Capture the cell that displays the provided text and extract its [X, Y] central coordinate. 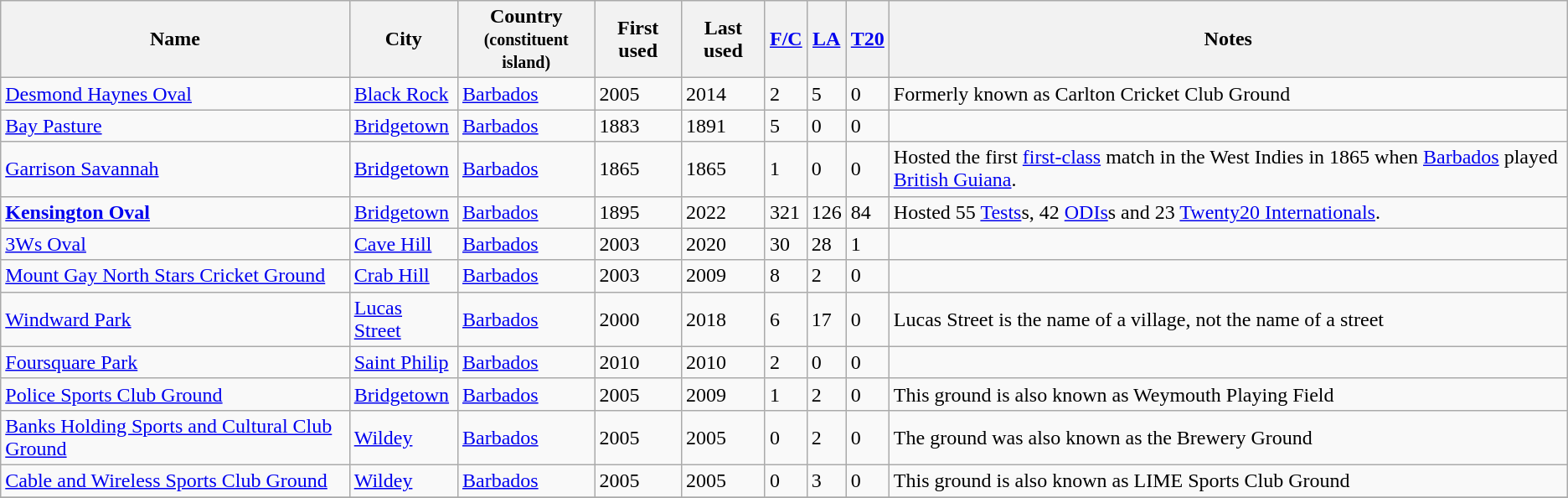
F/C [786, 39]
Banks Holding Sports and Cultural Club Ground [175, 438]
8 [786, 276]
321 [786, 212]
Mount Gay North Stars Cricket Ground [175, 276]
LA [826, 39]
First used [638, 39]
Notes [1228, 39]
3 [826, 480]
1891 [723, 126]
Formerly known as Carlton Cricket Club Ground [1228, 94]
2022 [723, 212]
84 [868, 212]
Cable and Wireless Sports Club Ground [175, 480]
Kensington Oval [175, 212]
17 [826, 319]
Hosted the first first-class match in the West Indies in 1865 when Barbados played British Guiana. [1228, 169]
Crab Hill [404, 276]
Lucas Street is the name of a village, not the name of a street [1228, 319]
Desmond Haynes Oval [175, 94]
This ground is also known as LIME Sports Club Ground [1228, 480]
2020 [723, 244]
City [404, 39]
Country(constituent island) [526, 39]
Black Rock [404, 94]
Hosted 55 Testss, 42 ODIss and 23 Twenty20 Internationals. [1228, 212]
Windward Park [175, 319]
The ground was also known as the Brewery Ground [1228, 438]
2000 [638, 319]
Garrison Savannah [175, 169]
This ground is also known as Weymouth Playing Field [1228, 394]
Saint Philip [404, 362]
30 [786, 244]
Lucas Street [404, 319]
28 [826, 244]
Foursquare Park [175, 362]
Last used [723, 39]
1895 [638, 212]
3Ws Oval [175, 244]
Bay Pasture [175, 126]
1883 [638, 126]
2014 [723, 94]
126 [826, 212]
Police Sports Club Ground [175, 394]
6 [786, 319]
Name [175, 39]
2018 [723, 319]
Cave Hill [404, 244]
T20 [868, 39]
